From the cell containing the given text, extract its center point as [X, Y] coordinate. 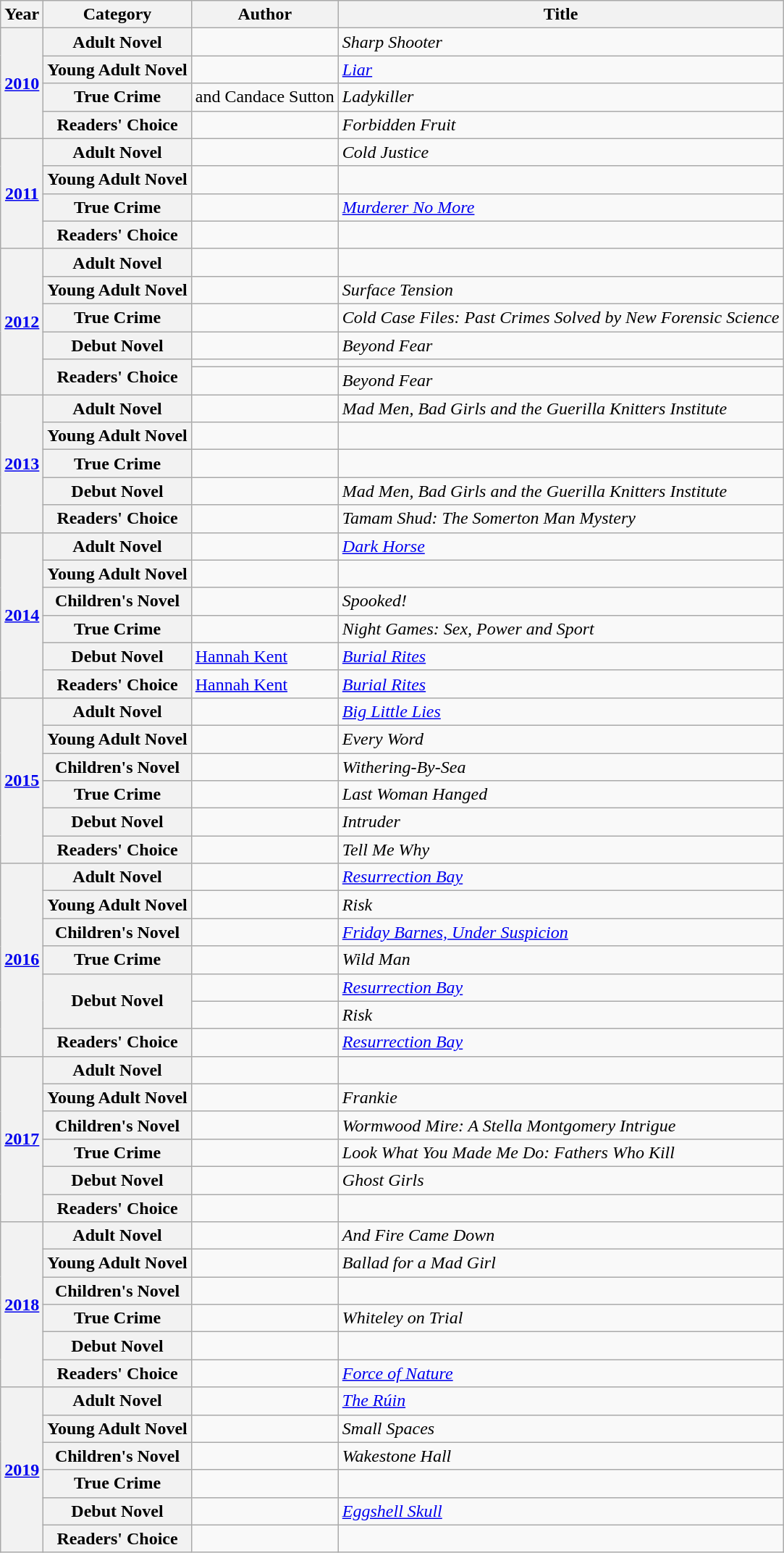
Ladykiller [560, 97]
Force of Nature [560, 1373]
Author [265, 14]
Frankie [560, 1097]
2019 [22, 1470]
Eggshell Skull [560, 1511]
Big Little Lies [560, 711]
Sharp Shooter [560, 42]
Tell Me Why [560, 850]
Surface Tension [560, 290]
Wormwood Mire: A Stella Montgomery Intrigue [560, 1125]
Year [22, 14]
Withering-By-Sea [560, 767]
Ballad for a Mad Girl [560, 1263]
2017 [22, 1139]
Cold Justice [560, 152]
Last Woman Hanged [560, 795]
Category [117, 14]
Cold Case Files: Past Crimes Solved by New Forensic Science [560, 317]
Ghost Girls [560, 1180]
Spooked! [560, 601]
2013 [22, 464]
Forbidden Fruit [560, 125]
The Rúin [560, 1401]
2016 [22, 960]
2011 [22, 193]
2012 [22, 322]
Murderer No More [560, 207]
Title [560, 14]
Wakestone Hall [560, 1456]
Look What You Made Me Do: Fathers Who Kill [560, 1152]
2018 [22, 1305]
Dark Horse [560, 546]
Liar [560, 70]
Night Games: Sex, Power and Sport [560, 629]
2015 [22, 780]
Small Spaces [560, 1428]
Every Word [560, 739]
Friday Barnes, Under Suspicion [560, 932]
and Candace Sutton [265, 97]
Whiteley on Trial [560, 1318]
2014 [22, 615]
Wild Man [560, 960]
2010 [22, 83]
And Fire Came Down [560, 1236]
Intruder [560, 822]
Tamam Shud: The Somerton Man Mystery [560, 519]
